For the text-containing cell, return its midpoint in [X, Y] coordinate format. 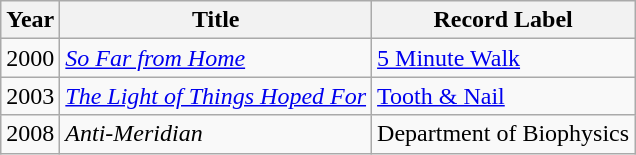
2000 [30, 58]
Anti-Meridian [216, 134]
Tooth & Nail [504, 96]
The Light of Things Hoped For [216, 96]
2008 [30, 134]
So Far from Home [216, 58]
Department of Biophysics [504, 134]
2003 [30, 96]
Record Label [504, 20]
Year [30, 20]
5 Minute Walk [504, 58]
Title [216, 20]
